Detect which cell encompasses the target text, then output its (x, y) center coordinate. 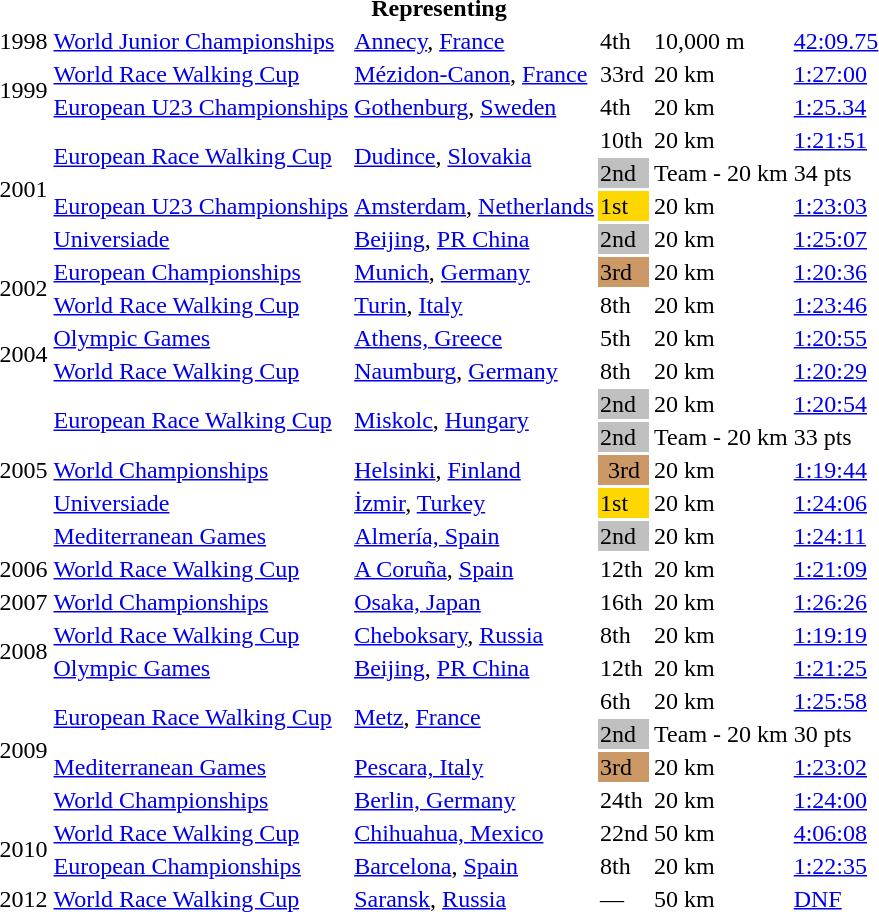
10th (624, 140)
10,000 m (722, 41)
Pescara, Italy (474, 767)
Annecy, France (474, 41)
Chihuahua, Mexico (474, 833)
Miskolc, Hungary (474, 420)
Naumburg, Germany (474, 371)
Dudince, Slovakia (474, 156)
Gothenburg, Sweden (474, 107)
Athens, Greece (474, 338)
Almería, Spain (474, 536)
Barcelona, Spain (474, 866)
Osaka, Japan (474, 602)
A Coruña, Spain (474, 569)
Metz, France (474, 718)
5th (624, 338)
16th (624, 602)
Berlin, Germany (474, 800)
22nd (624, 833)
Munich, Germany (474, 272)
6th (624, 701)
İzmir, Turkey (474, 503)
24th (624, 800)
World Junior Championships (201, 41)
Cheboksary, Russia (474, 635)
Helsinki, Finland (474, 470)
Amsterdam, Netherlands (474, 206)
Mézidon-Canon, France (474, 74)
33rd (624, 74)
50 km (722, 833)
Turin, Italy (474, 305)
